From the cell containing the given text, extract its center point as [x, y] coordinate. 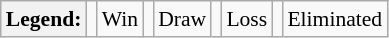
Legend: [44, 19]
Loss [246, 19]
Eliminated [334, 19]
Draw [182, 19]
Win [120, 19]
